Return the [x, y] coordinate for the center point of the cell that contains the specified text.  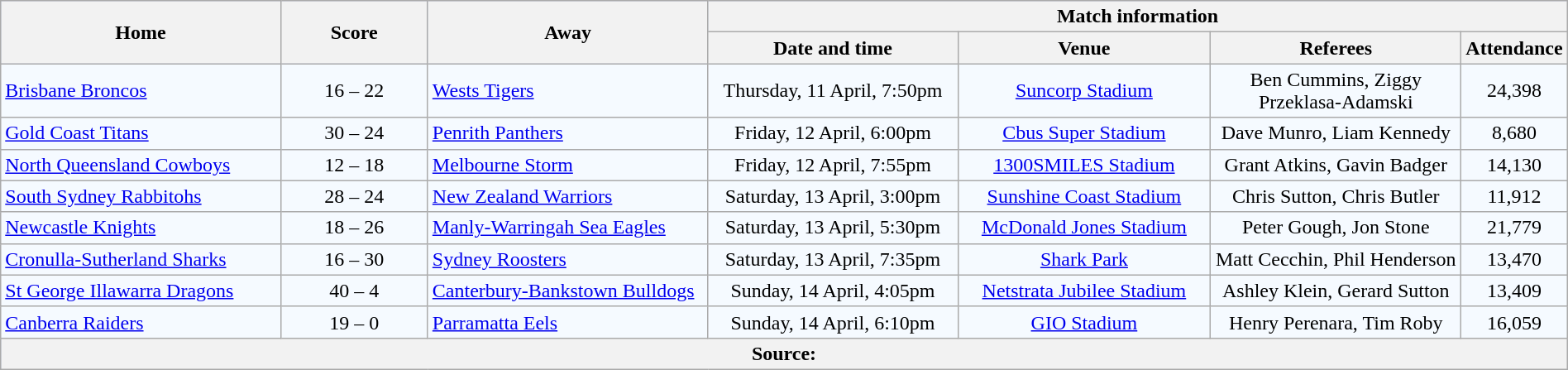
Sunday, 14 April, 4:05pm [833, 291]
28 – 24 [354, 196]
Cbus Super Stadium [1084, 133]
McDonald Jones Stadium [1084, 228]
Sydney Roosters [567, 259]
Ben Cummins, Ziggy Przeklasa-Adamski [1336, 91]
Parramatta Eels [567, 322]
13,470 [1514, 259]
Dave Munro, Liam Kennedy [1336, 133]
St George Illawarra Dragons [141, 291]
18 – 26 [354, 228]
Suncorp Stadium [1084, 91]
Shark Park [1084, 259]
Friday, 12 April, 6:00pm [833, 133]
Brisbane Broncos [141, 91]
24,398 [1514, 91]
16 – 30 [354, 259]
12 – 18 [354, 165]
11,912 [1514, 196]
Penrith Panthers [567, 133]
South Sydney Rabbitohs [141, 196]
Saturday, 13 April, 5:30pm [833, 228]
Home [141, 32]
Score [354, 32]
Melbourne Storm [567, 165]
Netstrata Jubilee Stadium [1084, 291]
Away [567, 32]
Grant Atkins, Gavin Badger [1336, 165]
19 – 0 [354, 322]
New Zealand Warriors [567, 196]
1300SMILES Stadium [1084, 165]
Thursday, 11 April, 7:50pm [833, 91]
Saturday, 13 April, 3:00pm [833, 196]
Ashley Klein, Gerard Sutton [1336, 291]
Canberra Raiders [141, 322]
40 – 4 [354, 291]
13,409 [1514, 291]
Friday, 12 April, 7:55pm [833, 165]
Match information [1138, 17]
16 – 22 [354, 91]
8,680 [1514, 133]
Venue [1084, 48]
14,130 [1514, 165]
Manly-Warringah Sea Eagles [567, 228]
Matt Cecchin, Phil Henderson [1336, 259]
Peter Gough, Jon Stone [1336, 228]
Newcastle Knights [141, 228]
Referees [1336, 48]
GIO Stadium [1084, 322]
North Queensland Cowboys [141, 165]
16,059 [1514, 322]
21,779 [1514, 228]
Source: [784, 353]
Henry Perenara, Tim Roby [1336, 322]
Sunshine Coast Stadium [1084, 196]
Cronulla-Sutherland Sharks [141, 259]
Saturday, 13 April, 7:35pm [833, 259]
Gold Coast Titans [141, 133]
Chris Sutton, Chris Butler [1336, 196]
30 – 24 [354, 133]
Attendance [1514, 48]
Canterbury-Bankstown Bulldogs [567, 291]
Sunday, 14 April, 6:10pm [833, 322]
Wests Tigers [567, 91]
Date and time [833, 48]
